Determine the (x, y) coordinate at the center of the cell enclosing the given text.  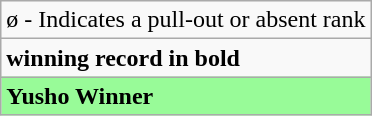
winning record in bold (186, 58)
ø - Indicates a pull-out or absent rank (186, 20)
Yusho Winner (186, 96)
